Pinpoint the cell where the given text exists, returning its [x, y] midpoint coordinate. 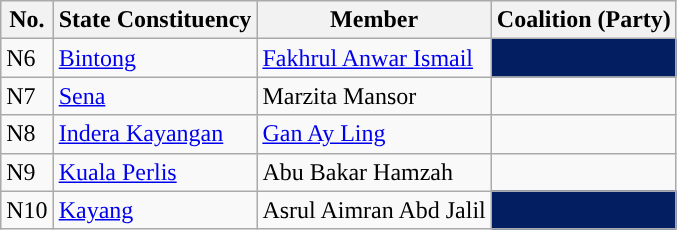
Indera Kayangan [155, 134]
Sena [155, 96]
Member [374, 20]
Marzita Mansor [374, 96]
Kayang [155, 210]
No. [27, 20]
Gan Ay Ling [374, 134]
Abu Bakar Hamzah [374, 172]
N7 [27, 96]
Coalition (Party) [584, 20]
State Constituency [155, 20]
Fakhrul Anwar Ismail [374, 58]
Bintong [155, 58]
N9 [27, 172]
Asrul Aimran Abd Jalil [374, 210]
N8 [27, 134]
Kuala Perlis [155, 172]
N6 [27, 58]
N10 [27, 210]
